Pinpoint the cell where the given text exists, returning its (X, Y) midpoint coordinate. 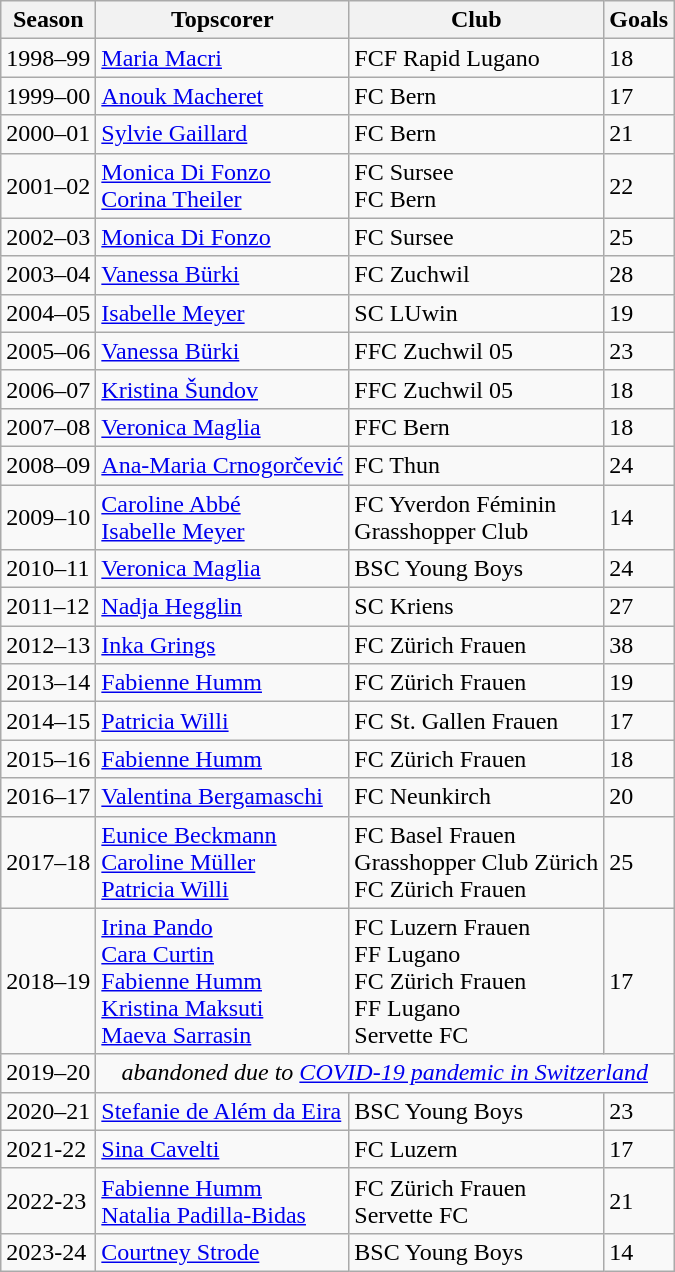
2004–05 (48, 313)
FCF Rapid Lugano (476, 58)
Inka Grings (222, 645)
Irina Pando Cara Curtin Fabienne Humm Kristina Maksuti Maeva Sarrasin (222, 981)
1999–00 (48, 96)
Stefanie de Além da Eira (222, 1111)
Club (476, 20)
2021-22 (48, 1149)
2020–21 (48, 1111)
FC Thun (476, 465)
2013–14 (48, 683)
Caroline Abbé Isabelle Meyer (222, 516)
2015–16 (48, 759)
Goals (639, 20)
38 (639, 645)
FC Yverdon Féminin Grasshopper Club (476, 516)
22 (639, 186)
2000–01 (48, 134)
2002–03 (48, 237)
FC Sursee (476, 237)
2017–18 (48, 862)
FC Zuchwil (476, 275)
2012–13 (48, 645)
Kristina Šundov (222, 389)
2005–06 (48, 351)
SC LUwin (476, 313)
Fabienne Humm Natalia Padilla-Bidas (222, 1200)
2016–17 (48, 797)
abandoned due to COVID-19 pandemic in Switzerland (385, 1073)
Sylvie Gaillard (222, 134)
2022-23 (48, 1200)
FC Zürich FrauenServette FC (476, 1200)
Courtney Strode (222, 1252)
Isabelle Meyer (222, 313)
Season (48, 20)
2003–04 (48, 275)
Monica Di Fonzo (222, 237)
2023-24 (48, 1252)
FFC Bern (476, 427)
Topscorer (222, 20)
FC Basel FrauenGrasshopper Club ZürichFC Zürich Frauen (476, 862)
FC St. Gallen Frauen (476, 721)
FC Luzern FrauenFF LuganoFC Zürich FrauenFF LuganoServette FC (476, 981)
Maria Macri (222, 58)
2009–10 (48, 516)
FC SurseeFC Bern (476, 186)
2010–11 (48, 569)
Valentina Bergamaschi (222, 797)
2011–12 (48, 607)
FC Luzern (476, 1149)
Sina Cavelti (222, 1149)
SC Kriens (476, 607)
Patricia Willi (222, 721)
2008–09 (48, 465)
2018–19 (48, 981)
Eunice Beckmann Caroline Müller Patricia Willi (222, 862)
20 (639, 797)
2014–15 (48, 721)
Ana-Maria Crnogorčević (222, 465)
Nadja Hegglin (222, 607)
2001–02 (48, 186)
28 (639, 275)
1998–99 (48, 58)
Anouk Macheret (222, 96)
2006–07 (48, 389)
FC Neunkirch (476, 797)
2007–08 (48, 427)
2019–20 (48, 1073)
27 (639, 607)
Monica Di Fonzo Corina Theiler (222, 186)
